Provide the [x, y] coordinate of the cell's center where the given text is located.  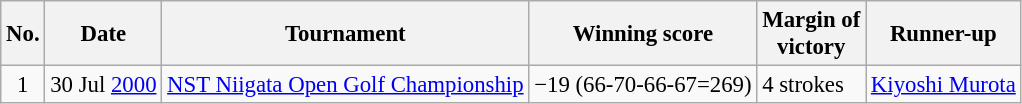
No. [23, 34]
Date [104, 34]
30 Jul 2000 [104, 85]
4 strokes [812, 85]
1 [23, 85]
Kiyoshi Murota [944, 85]
Margin ofvictory [812, 34]
NST Niigata Open Golf Championship [346, 85]
Runner-up [944, 34]
Winning score [643, 34]
Tournament [346, 34]
−19 (66-70-66-67=269) [643, 85]
